Find where the given text appears and provide that cell's center as [X, Y] coordinate. 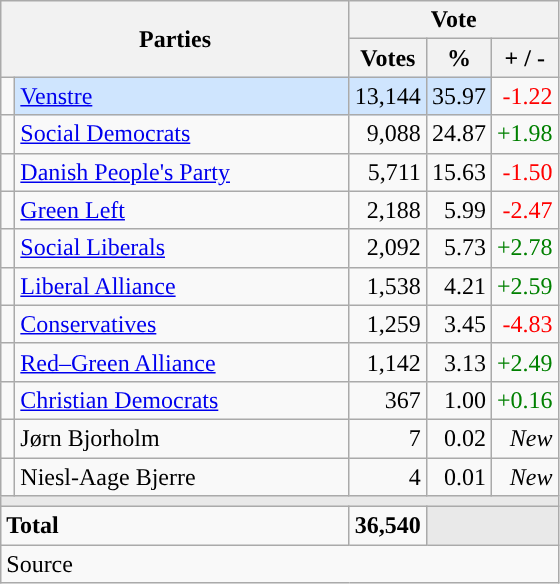
+0.16 [524, 400]
9,088 [388, 134]
Source [280, 564]
Social Democrats [182, 134]
Venstre [182, 96]
+2.59 [524, 286]
7 [388, 438]
0.01 [458, 477]
0.02 [458, 438]
-1.22 [524, 96]
+1.98 [524, 134]
Green Left [182, 210]
-1.50 [524, 172]
15.63 [458, 172]
Niesl-Aage Bjerre [182, 477]
24.87 [458, 134]
Total [176, 526]
Parties [176, 39]
367 [388, 400]
Liberal Alliance [182, 286]
4.21 [458, 286]
1,142 [388, 362]
5.99 [458, 210]
5,711 [388, 172]
% [458, 58]
35.97 [458, 96]
1,259 [388, 324]
Social Liberals [182, 248]
Vote [454, 20]
+ / - [524, 58]
+2.49 [524, 362]
36,540 [388, 526]
+2.78 [524, 248]
Christian Democrats [182, 400]
Jørn Bjorholm [182, 438]
1.00 [458, 400]
5.73 [458, 248]
2,092 [388, 248]
Votes [388, 58]
1,538 [388, 286]
3.13 [458, 362]
3.45 [458, 324]
-4.83 [524, 324]
4 [388, 477]
-2.47 [524, 210]
13,144 [388, 96]
Danish People's Party [182, 172]
Red–Green Alliance [182, 362]
2,188 [388, 210]
Conservatives [182, 324]
